Identify which cell holds the provided text, then report its [x, y] central coordinate. 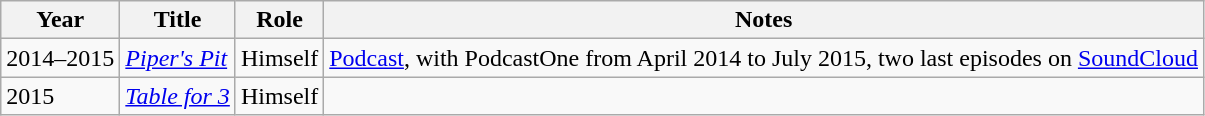
2015 [60, 96]
Podcast, with PodcastOne from April 2014 to July 2015, two last episodes on SoundCloud [764, 58]
Year [60, 20]
Title [178, 20]
Table for 3 [178, 96]
Notes [764, 20]
Role [279, 20]
Piper's Pit [178, 58]
2014–2015 [60, 58]
